Pinpoint the cell where the given text exists, returning its [X, Y] midpoint coordinate. 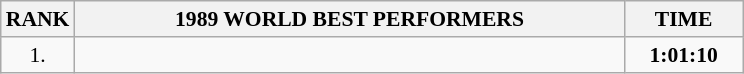
TIME [684, 19]
1:01:10 [684, 55]
1. [38, 55]
1989 WORLD BEST PERFORMERS [349, 19]
RANK [38, 19]
